Capture the cell that displays the provided text and extract its (x, y) central coordinate. 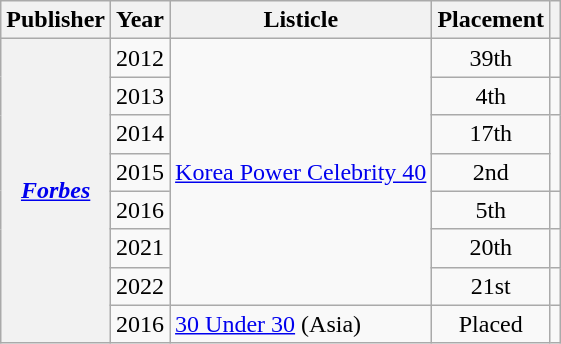
2012 (140, 58)
Publisher (56, 20)
2013 (140, 96)
17th (491, 134)
2014 (140, 134)
4th (491, 96)
21st (491, 286)
2015 (140, 172)
Year (140, 20)
Placed (491, 324)
5th (491, 210)
Placement (491, 20)
20th (491, 248)
Listicle (301, 20)
2nd (491, 172)
Forbes (56, 191)
Korea Power Celebrity 40 (301, 172)
2022 (140, 286)
30 Under 30 (Asia) (301, 324)
39th (491, 58)
2021 (140, 248)
